Locate the cell with the specified text and output its [x, y] center coordinate. 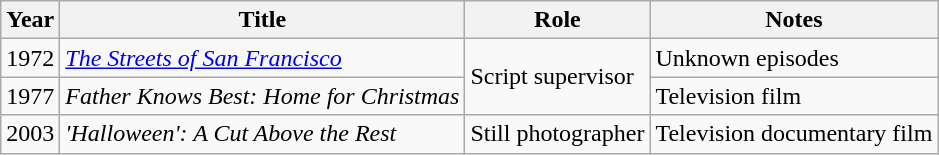
Role [558, 20]
Notes [794, 20]
Television film [794, 96]
The Streets of San Francisco [262, 58]
Unknown episodes [794, 58]
Title [262, 20]
Script supervisor [558, 77]
Year [30, 20]
1972 [30, 58]
2003 [30, 134]
Television documentary film [794, 134]
Still photographer [558, 134]
1977 [30, 96]
Father Knows Best: Home for Christmas [262, 96]
'Halloween': A Cut Above the Rest [262, 134]
